Return (X, Y) of the center of cell containing provided text 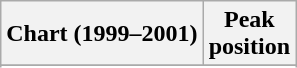
Chart (1999–2001) (102, 34)
Peakposition (249, 34)
